Determine the [X, Y] coordinate at the center of the cell enclosing the given text.  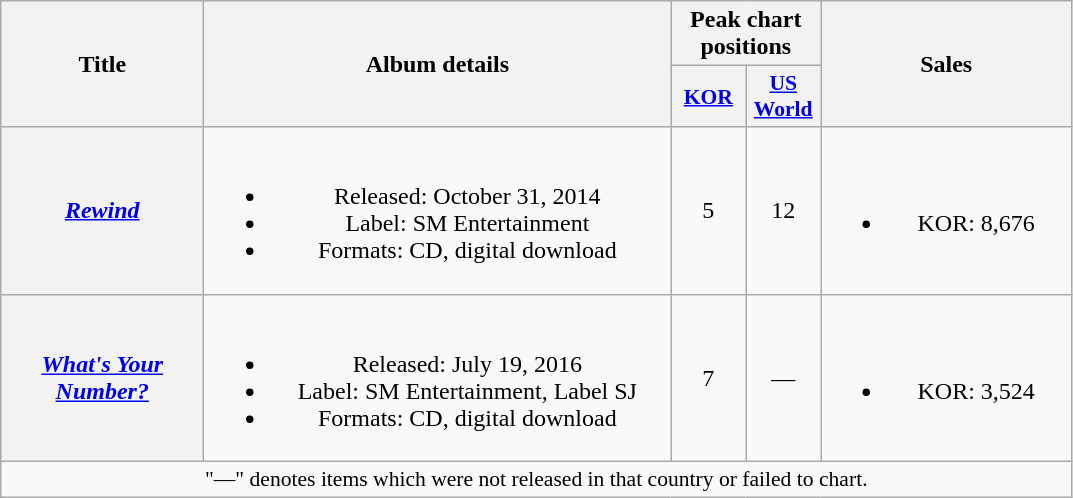
5 [708, 210]
KOR: 8,676 [946, 210]
Title [102, 64]
7 [708, 378]
Released: October 31, 2014 Label: SM EntertainmentFormats: CD, digital download [438, 210]
12 [784, 210]
KOR: 3,524 [946, 378]
— [784, 378]
Sales [946, 64]
USWorld [784, 96]
Peak chart positions [746, 34]
"—" denotes items which were not released in that country or failed to chart. [536, 479]
KOR [708, 96]
Rewind [102, 210]
Released: July 19, 2016 Label: SM Entertainment, Label SJFormats: CD, digital download [438, 378]
What's Your Number? [102, 378]
Album details [438, 64]
